Return [X, Y] of the center of cell containing provided text 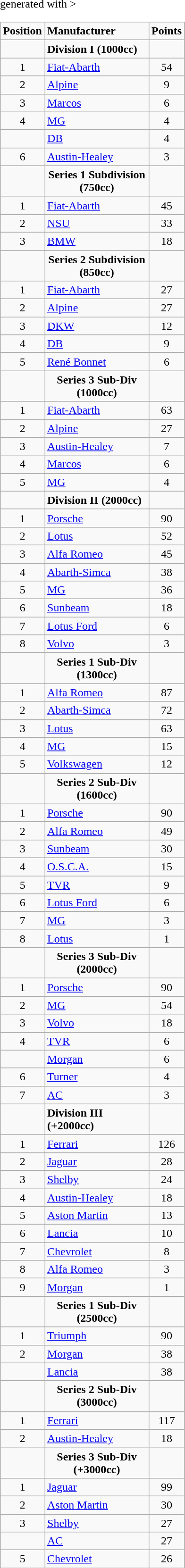
49 [167, 831]
Series 1 Sub-Div (1300cc) [96, 668]
Series 2 Subdivision (850cc) [96, 265]
72 [167, 710]
33 [167, 223]
Series 1 Sub-Div (2500cc) [96, 1311]
Series 2 Sub-Div (1600cc) [96, 789]
126 [167, 1143]
Triumph [96, 1336]
René Bonnet [96, 362]
Series 3 Sub-Div (2000cc) [96, 963]
O.S.C.A. [96, 867]
Points [167, 31]
Series 3 Sub-Div (1000cc) [96, 386]
BMW [96, 241]
87 [167, 692]
117 [167, 1420]
28 [167, 1161]
36 [167, 590]
NSU [96, 223]
Division III (+2000cc) [96, 1119]
13 [167, 1216]
Manufacturer [96, 31]
Volkswagen [96, 764]
Division I (1000cc) [96, 49]
Series 1 Subdivision (750cc) [96, 181]
26 [167, 1559]
Division II (2000cc) [96, 500]
DKW [96, 326]
Series 2 Sub-Div (3000cc) [96, 1396]
24 [167, 1179]
99 [167, 1487]
52 [167, 536]
Position [23, 31]
Turner [96, 1077]
Series 3 Sub-Div (+3000cc) [96, 1462]
10 [167, 1234]
